Identify which cell holds the provided text, then report its [x, y] central coordinate. 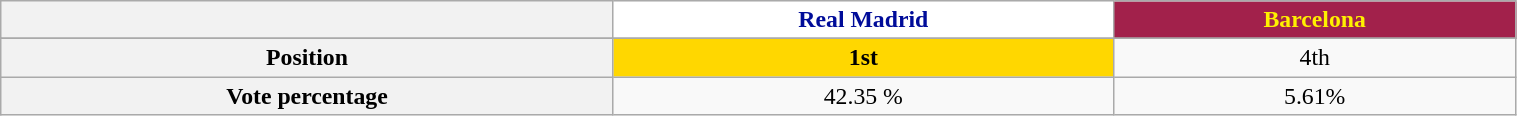
Real Madrid [863, 20]
5.61% [1314, 96]
1st [863, 58]
Barcelona [1314, 20]
4th [1314, 58]
Position [307, 58]
Vote percentage [307, 96]
42.35 % [863, 96]
